Return [x, y] of the center of cell containing provided text 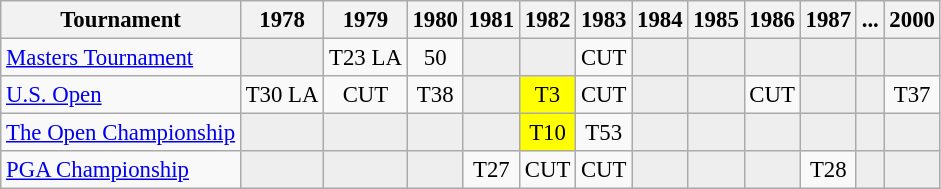
1986 [772, 20]
1987 [828, 20]
1982 [547, 20]
1984 [660, 20]
Masters Tournament [121, 58]
T30 LA [282, 95]
1981 [491, 20]
Tournament [121, 20]
2000 [912, 20]
T38 [435, 95]
50 [435, 58]
T28 [828, 170]
1980 [435, 20]
T3 [547, 95]
T27 [491, 170]
PGA Championship [121, 170]
1985 [716, 20]
T37 [912, 95]
1983 [604, 20]
T53 [604, 133]
... [870, 20]
U.S. Open [121, 95]
1978 [282, 20]
The Open Championship [121, 133]
1979 [366, 20]
T23 LA [366, 58]
T10 [547, 133]
